Scan for the cell matching the given text and deliver its (x, y) coordinate at center. 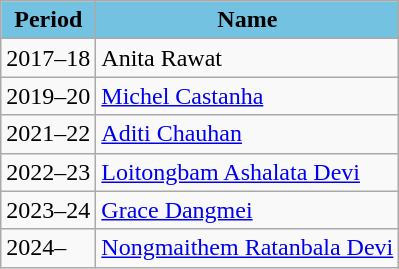
Anita Rawat (248, 58)
2022–23 (48, 172)
Name (248, 20)
Michel Castanha (248, 96)
2023–24 (48, 210)
Nongmaithem Ratanbala Devi (248, 248)
Loitongbam Ashalata Devi (248, 172)
2017–18 (48, 58)
Period (48, 20)
2024– (48, 248)
2019–20 (48, 96)
Aditi Chauhan (248, 134)
2021–22 (48, 134)
Grace Dangmei (248, 210)
